From the cell containing the given text, extract its center point as [x, y] coordinate. 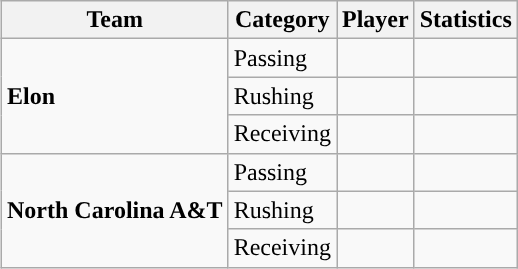
Category [282, 20]
Elon [114, 96]
Team [114, 20]
North Carolina A&T [114, 210]
Statistics [466, 20]
Player [375, 20]
